Provide the [X, Y] coordinate of the cell's center where the given text is located.  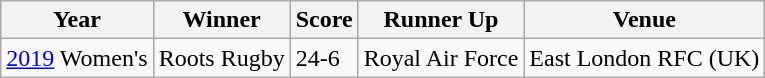
Year [77, 20]
East London RFC (UK) [644, 58]
Royal Air Force [441, 58]
Winner [222, 20]
Venue [644, 20]
Score [324, 20]
Roots Rugby [222, 58]
24-6 [324, 58]
2019 Women's [77, 58]
Runner Up [441, 20]
